Pinpoint the cell where the given text exists, returning its [X, Y] midpoint coordinate. 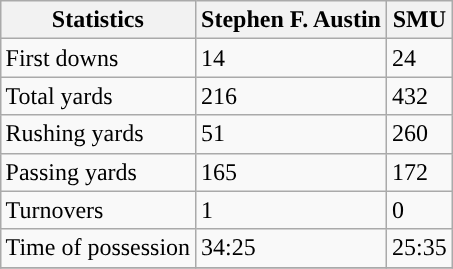
First downs [98, 58]
14 [292, 58]
0 [420, 210]
260 [420, 134]
432 [420, 96]
Total yards [98, 96]
Rushing yards [98, 134]
1 [292, 210]
24 [420, 58]
34:25 [292, 248]
172 [420, 172]
165 [292, 172]
Turnovers [98, 210]
51 [292, 134]
Passing yards [98, 172]
216 [292, 96]
SMU [420, 20]
Statistics [98, 20]
Stephen F. Austin [292, 20]
Time of possession [98, 248]
25:35 [420, 248]
